Capture the cell that displays the provided text and extract its [X, Y] central coordinate. 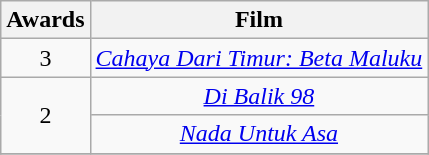
Nada Untuk Asa [259, 134]
3 [46, 58]
Cahaya Dari Timur: Beta Maluku [259, 58]
Film [259, 20]
Awards [46, 20]
2 [46, 115]
Di Balik 98 [259, 96]
